Return [X, Y] of the center of cell containing provided text 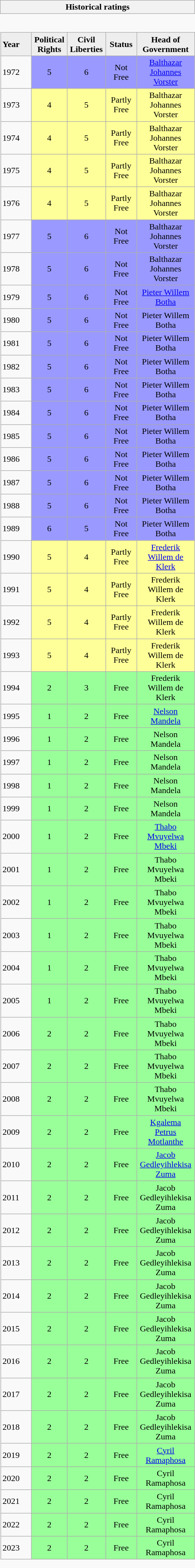
1988 [16, 505]
1975 [16, 171]
1986 [16, 459]
1990 [16, 557]
2000 [16, 837]
1981 [16, 343]
1980 [16, 320]
1997 [16, 762]
2020 [16, 1478]
Civil Liberties [86, 44]
1993 [16, 655]
Political Rights [49, 44]
2001 [16, 869]
1989 [16, 529]
2017 [16, 1394]
2015 [16, 1329]
2014 [16, 1296]
2007 [16, 1066]
1973 [16, 105]
2005 [16, 1000]
2003 [16, 935]
1983 [16, 390]
2023 [16, 1548]
Kgalema Petrus Motlanthe [165, 1132]
2012 [16, 1230]
1985 [16, 436]
1992 [16, 622]
2004 [16, 968]
2013 [16, 1263]
2018 [16, 1427]
2006 [16, 1033]
2008 [16, 1099]
2021 [16, 1501]
2022 [16, 1524]
2011 [16, 1197]
2010 [16, 1165]
1974 [16, 138]
1978 [16, 269]
1998 [16, 785]
1994 [16, 688]
1987 [16, 482]
2019 [16, 1455]
Historical ratings [98, 7]
1991 [16, 590]
1972 [16, 72]
1982 [16, 366]
1976 [16, 203]
1979 [16, 297]
1996 [16, 739]
2002 [16, 902]
3 [86, 688]
Status [121, 44]
1999 [16, 809]
2016 [16, 1361]
1995 [16, 716]
2009 [16, 1132]
1977 [16, 236]
Head of Government [165, 44]
Year [16, 44]
1984 [16, 413]
